Pinpoint the cell where the given text exists, returning its [X, Y] midpoint coordinate. 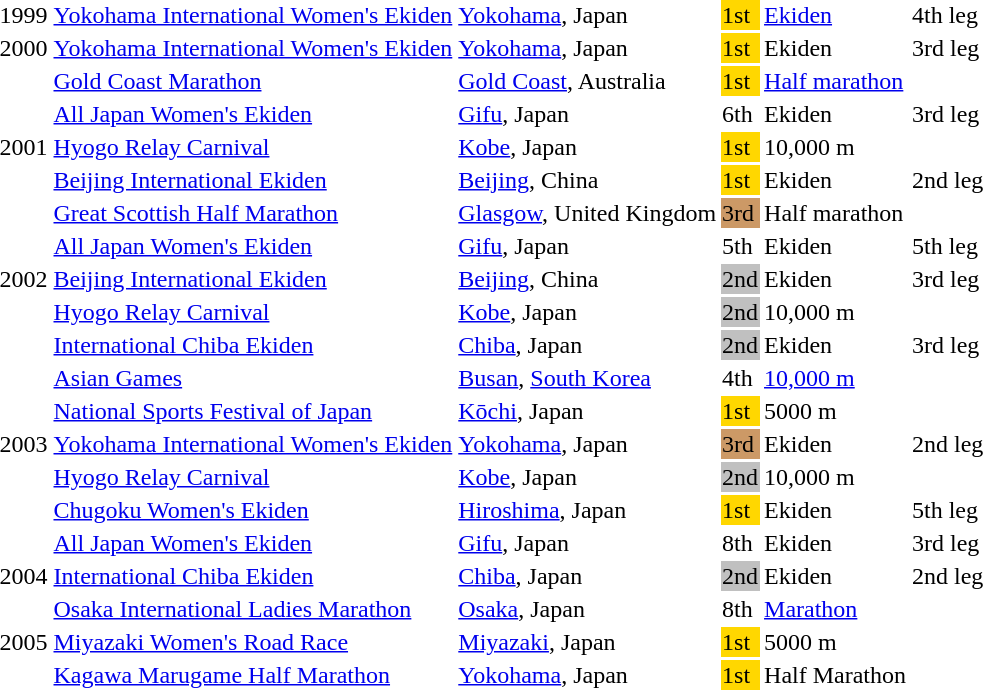
4th [740, 378]
Busan, South Korea [588, 378]
Great Scottish Half Marathon [253, 213]
5th [740, 246]
Kagawa Marugame Half Marathon [253, 675]
Kōchi, Japan [588, 411]
Hiroshima, Japan [588, 510]
Gold Coast Marathon [253, 81]
Osaka International Ladies Marathon [253, 609]
6th [740, 114]
Chugoku Women's Ekiden [253, 510]
Asian Games [253, 378]
Miyazaki Women's Road Race [253, 642]
Half Marathon [836, 675]
Miyazaki, Japan [588, 642]
Gold Coast, Australia [588, 81]
Marathon [836, 609]
National Sports Festival of Japan [253, 411]
Osaka, Japan [588, 609]
Glasgow, United Kingdom [588, 213]
